Detect which cell encompasses the target text, then output its (X, Y) center coordinate. 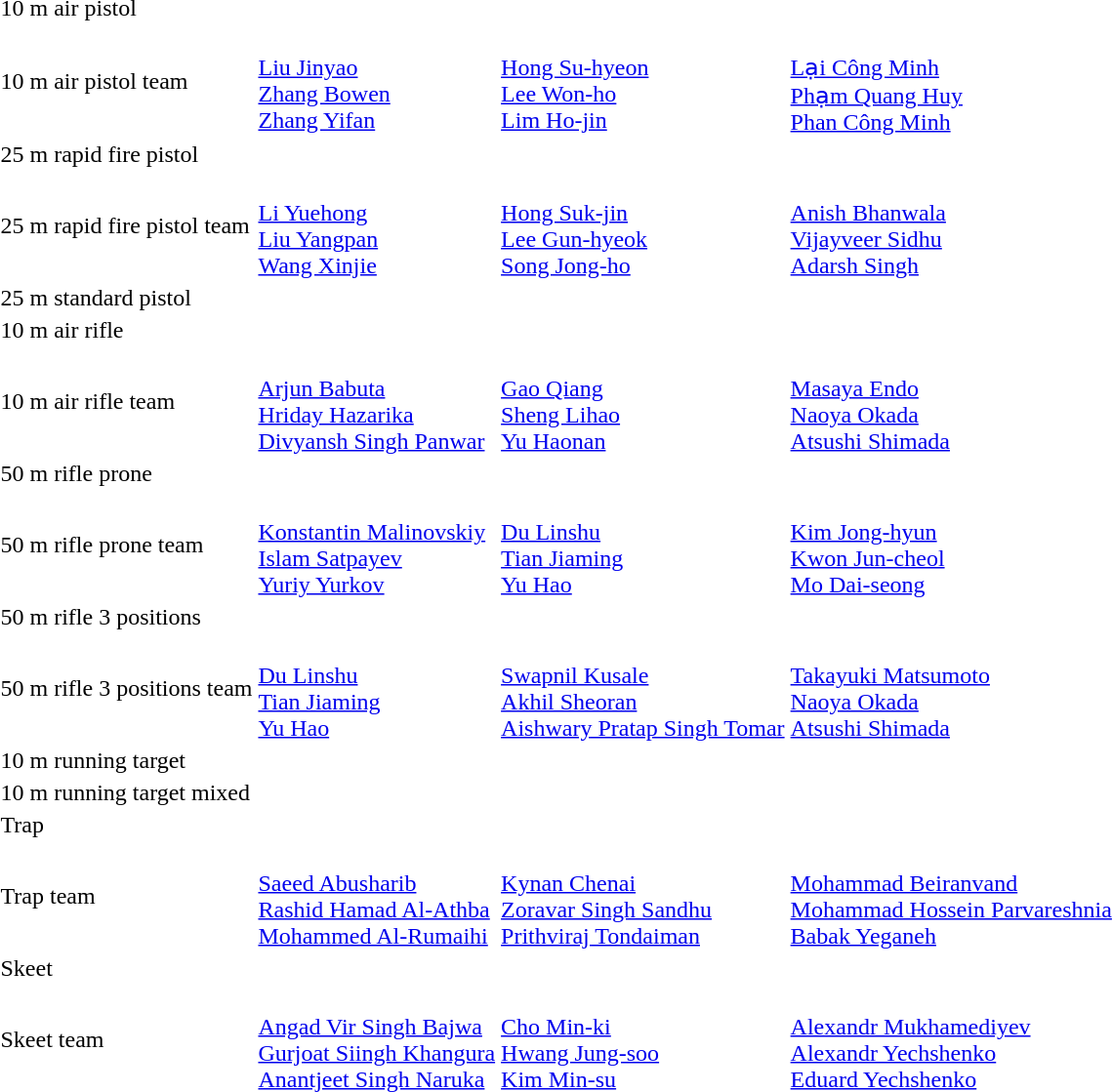
Konstantin MalinovskiyIslam SatpayevYuriy Yurkov (377, 545)
Gao QiangSheng LihaoYu Haonan (643, 402)
Liu JinyaoZhang BowenZhang Yifan (377, 81)
Hong Suk-jinLee Gun-hyeokSong Jong-ho (643, 226)
Swapnil KusaleAkhil SheoranAishwary Pratap Singh Tomar (643, 689)
Li YuehongLiu YangpanWang Xinjie (377, 226)
Saeed AbusharibRashid Hamad Al-AthbaMohammed Al-Rumaihi (377, 896)
Hong Su-hyeonLee Won-hoLim Ho-jin (643, 81)
Arjun BabutaHriday HazarikaDivyansh Singh Panwar (377, 402)
Kynan ChenaiZoravar Singh SandhuPrithviraj Tondaiman (643, 896)
